Locate the cell with the specified text and output its [x, y] center coordinate. 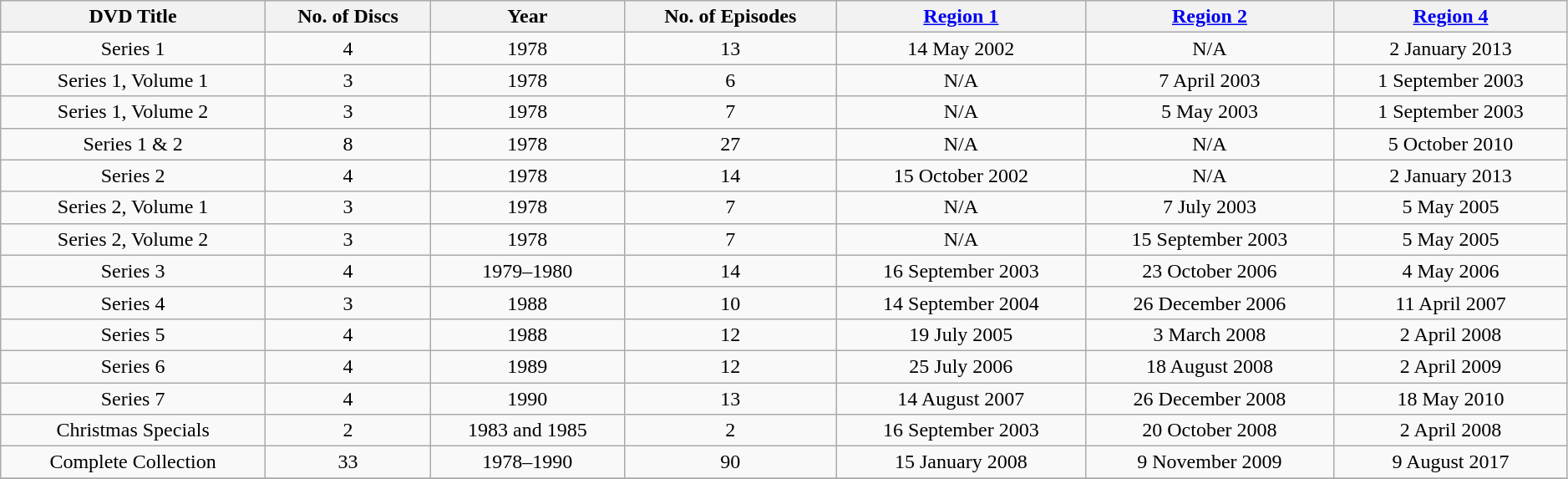
18 August 2008 [1210, 366]
25 July 2006 [962, 366]
Christmas Specials [134, 431]
27 [730, 144]
Series 2, Volume 1 [134, 207]
1978–1990 [528, 462]
15 October 2002 [962, 176]
6 [730, 80]
Year [528, 17]
Series 1 [134, 48]
No. of Discs [348, 17]
3 March 2008 [1210, 334]
14 September 2004 [962, 303]
14 May 2002 [962, 48]
15 September 2003 [1210, 239]
9 November 2009 [1210, 462]
4 May 2006 [1451, 271]
18 May 2010 [1451, 399]
7 July 2003 [1210, 207]
Region 2 [1210, 17]
26 December 2008 [1210, 399]
No. of Episodes [730, 17]
Region 4 [1451, 17]
Region 1 [962, 17]
2 April 2009 [1451, 366]
20 October 2008 [1210, 431]
Series 1, Volume 1 [134, 80]
Series 7 [134, 399]
1989 [528, 366]
Series 2 [134, 176]
11 April 2007 [1451, 303]
1979–1980 [528, 271]
1990 [528, 399]
26 December 2006 [1210, 303]
15 January 2008 [962, 462]
Series 2, Volume 2 [134, 239]
Series 1, Volume 2 [134, 112]
5 October 2010 [1451, 144]
1983 and 1985 [528, 431]
9 August 2017 [1451, 462]
90 [730, 462]
Series 6 [134, 366]
Series 4 [134, 303]
19 July 2005 [962, 334]
33 [348, 462]
Series 5 [134, 334]
14 August 2007 [962, 399]
7 April 2003 [1210, 80]
10 [730, 303]
8 [348, 144]
Complete Collection [134, 462]
Series 3 [134, 271]
5 May 2003 [1210, 112]
DVD Title [134, 17]
23 October 2006 [1210, 271]
Series 1 & 2 [134, 144]
